Search for the cell housing the specified text and yield its [x, y] center coordinate. 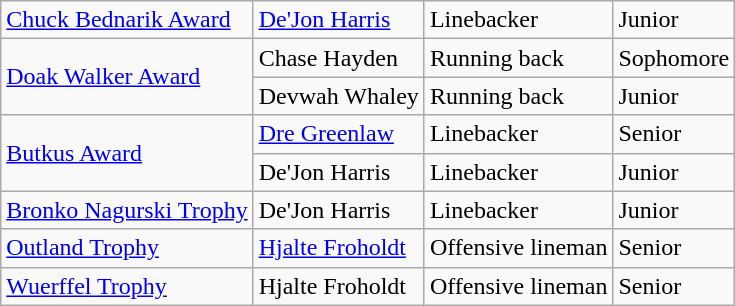
Dre Greenlaw [338, 134]
Bronko Nagurski Trophy [127, 210]
Chuck Bednarik Award [127, 20]
Butkus Award [127, 153]
Wuerffel Trophy [127, 286]
Devwah Whaley [338, 96]
Chase Hayden [338, 58]
Doak Walker Award [127, 77]
Outland Trophy [127, 248]
Sophomore [674, 58]
